Extract the (x, y) coordinate from the center of the cell holding the provided text.  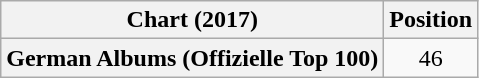
Position (431, 20)
46 (431, 58)
Chart (2017) (192, 20)
German Albums (Offizielle Top 100) (192, 58)
